Capture the cell that displays the provided text and extract its [X, Y] central coordinate. 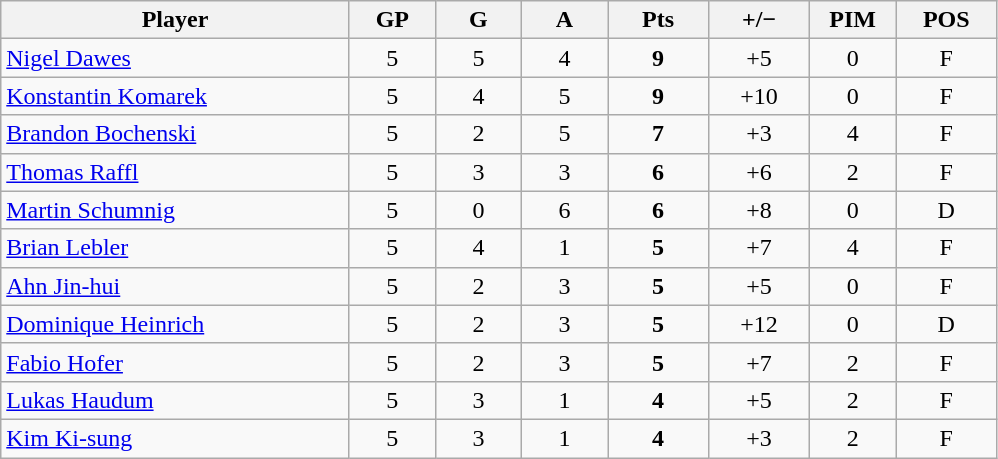
+6 [760, 172]
Nigel Dawes [176, 58]
PIM [853, 20]
+12 [760, 324]
GP [392, 20]
Dominique Heinrich [176, 324]
Kim Ki-sung [176, 438]
Brian Lebler [176, 248]
Ahn Jin-hui [176, 286]
Thomas Raffl [176, 172]
Brandon Bochenski [176, 134]
Martin Schumnig [176, 210]
+10 [760, 96]
A [564, 20]
POS [946, 20]
+/− [760, 20]
G [478, 20]
+8 [760, 210]
Player [176, 20]
7 [658, 134]
Pts [658, 20]
Lukas Haudum [176, 400]
Konstantin Komarek [176, 96]
Fabio Hofer [176, 362]
